Provide the (x, y) coordinate of the cell's center where the given text is located.  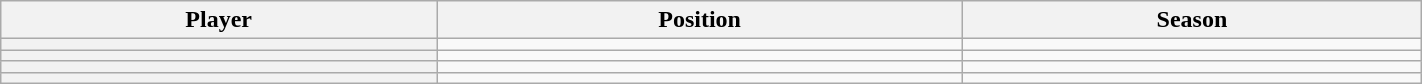
Position (700, 20)
Season (1192, 20)
Player (219, 20)
